From the cell containing the given text, extract its center point as [X, Y] coordinate. 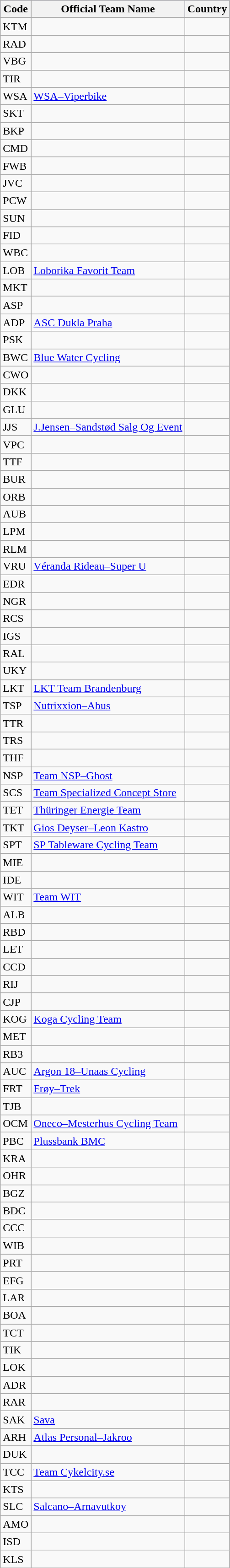
Team Cykelcity.se [108, 1472]
EDR [16, 584]
BOA [16, 1315]
MIE [16, 862]
CWO [16, 375]
PBC [16, 1141]
DUK [16, 1455]
Thüringer Energie Team [108, 810]
KOG [16, 1019]
RAL [16, 653]
MKT [16, 288]
Team Specialized Concept Store [108, 793]
CCD [16, 967]
CJP [16, 1002]
OCM [16, 1124]
TET [16, 810]
Official Team Name [108, 9]
MET [16, 1036]
JJS [16, 427]
FWB [16, 166]
SAK [16, 1420]
LOK [16, 1368]
J.Jensen–Sandstød Salg Og Event [108, 427]
EFG [16, 1280]
AMO [16, 1524]
RIJ [16, 984]
Gios Deyser–Leon Kastro [108, 828]
WIB [16, 1245]
VPC [16, 444]
KRA [16, 1158]
KTS [16, 1489]
Argon 18–Unaas Cycling [108, 1072]
IDE [16, 880]
PCW [16, 200]
TRS [16, 740]
FRT [16, 1089]
TJB [16, 1106]
PRT [16, 1263]
PSK [16, 340]
RCS [16, 619]
LET [16, 949]
NGR [16, 601]
ASP [16, 305]
RB3 [16, 1054]
ADR [16, 1385]
Frøy–Trek [108, 1089]
Véranda Rideau–Super U [108, 566]
RAD [16, 44]
SUN [16, 218]
ISD [16, 1541]
SCS [16, 793]
Team WIT [108, 897]
RLM [16, 549]
TKT [16, 828]
Nutrixxion–Abus [108, 706]
AUB [16, 514]
Blue Water Cycling [108, 357]
NSP [16, 776]
ARH [16, 1437]
LOB [16, 270]
WIT [16, 897]
TCT [16, 1333]
WSA [16, 96]
JVC [16, 183]
RBD [16, 932]
TSP [16, 706]
BGZ [16, 1193]
WSA–Viperbike [108, 96]
Plussbank BMC [108, 1141]
LAR [16, 1298]
TIK [16, 1350]
Country [207, 9]
BUR [16, 479]
Salcano–Arnavutkoy [108, 1507]
SKT [16, 113]
DKK [16, 392]
TTF [16, 462]
BDC [16, 1211]
ALB [16, 915]
ASC Dukla Praha [108, 323]
Sava [108, 1420]
Oneco–Mesterhus Cycling Team [108, 1124]
VBG [16, 61]
RAR [16, 1402]
BKP [16, 131]
ORB [16, 496]
Code [16, 9]
IGS [16, 636]
UKY [16, 671]
CMD [16, 148]
LKT [16, 688]
GLU [16, 410]
KLS [16, 1559]
SP Tableware Cycling Team [108, 845]
AUC [16, 1072]
WBC [16, 253]
VRU [16, 566]
CCC [16, 1228]
Team NSP–Ghost [108, 776]
KTM [16, 27]
Loborika Favorit Team [108, 270]
THF [16, 758]
SPT [16, 845]
TIR [16, 79]
SLC [16, 1507]
Koga Cycling Team [108, 1019]
FID [16, 236]
OHR [16, 1176]
LPM [16, 532]
BWC [16, 357]
TTR [16, 723]
Atlas Personal–Jakroo [108, 1437]
ADP [16, 323]
LKT Team Brandenburg [108, 688]
TCC [16, 1472]
